Determine the [X, Y] coordinate at the center of the cell enclosing the given text.  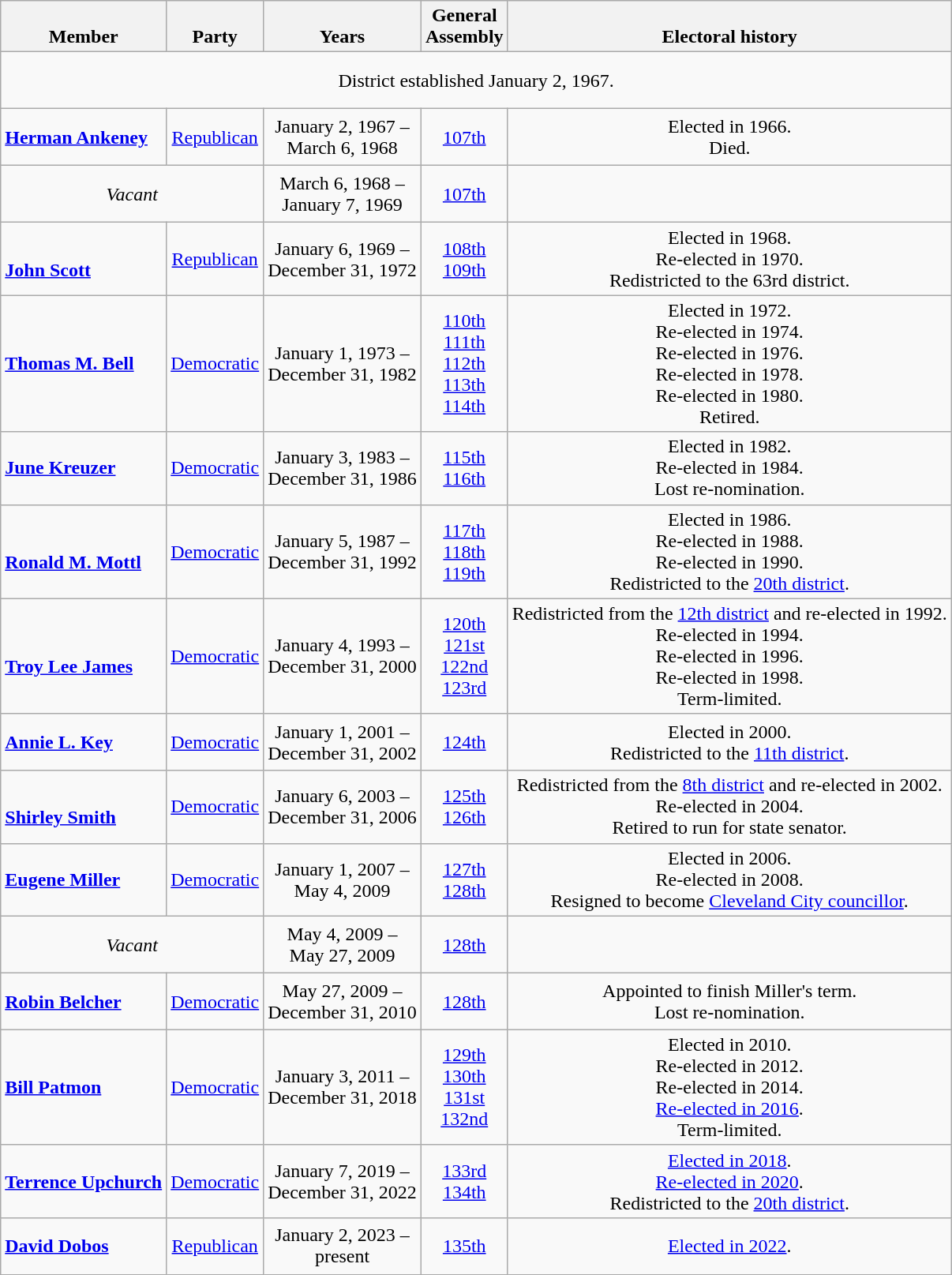
Electoral history [729, 27]
May 4, 2009 –May 27, 2009 [343, 944]
District established January 2, 1967. [477, 81]
Bill Patmon [84, 1087]
110th111th112th113th114th [464, 363]
Appointed to finish Miller's term.Lost re-nomination. [729, 1001]
John Scott [84, 259]
Ronald M. Mottl [84, 551]
GeneralAssembly [464, 27]
Elected in 1982.Re-elected in 1984.Lost re-nomination. [729, 468]
Troy Lee James [84, 656]
May 27, 2009 –December 31, 2010 [343, 1001]
January 6, 1969 –December 31, 1972 [343, 259]
117th118th119th [464, 551]
Elected in 1968.Re-elected in 1970.Redistricted to the 63rd district. [729, 259]
Annie L. Key [84, 742]
January 1, 2001 –December 31, 2002 [343, 742]
Elected in 2010.Re-elected in 2012.Re-elected in 2014.Re-elected in 2016.Term-limited. [729, 1087]
Herman Ankeney [84, 137]
Redistricted from the 8th district and re-elected in 2002.Re-elected in 2004.Retired to run for state senator. [729, 807]
Elected in 1972.Re-elected in 1974.Re-elected in 1976.Re-elected in 1978.Re-elected in 1980.Retired. [729, 363]
125th126th [464, 807]
124th [464, 742]
Years [343, 27]
January 3, 1983 –December 31, 1986 [343, 468]
127th128th [464, 879]
June Kreuzer [84, 468]
Thomas M. Bell [84, 363]
January 4, 1993 –December 31, 2000 [343, 656]
Party [215, 27]
Robin Belcher [84, 1001]
Elected in 1986.Re-elected in 1988.Re-elected in 1990.Redistricted to the 20th district. [729, 551]
Elected in 2006.Re-elected in 2008.Resigned to become Cleveland City councillor. [729, 879]
January 5, 1987 –December 31, 1992 [343, 551]
January 2, 1967 –March 6, 1968 [343, 137]
January 7, 2019 –December 31, 2022 [343, 1181]
Member [84, 27]
Eugene Miller [84, 879]
Elected in 2018.Re-elected in 2020.Redistricted to the 20th district. [729, 1181]
108th109th [464, 259]
115th116th [464, 468]
Elected in 2022. [729, 1246]
March 6, 1968 –January 7, 1969 [343, 194]
120th121st122nd123rd [464, 656]
David Dobos [84, 1246]
Elected in 1966.Died. [729, 137]
Elected in 2000.Redistricted to the 11th district. [729, 742]
129th130th131st132nd [464, 1087]
January 6, 2003 –December 31, 2006 [343, 807]
January 3, 2011 –December 31, 2018 [343, 1087]
January 2, 2023 –present [343, 1246]
Terrence Upchurch [84, 1181]
Shirley Smith [84, 807]
135th [464, 1246]
133rd134th [464, 1181]
Redistricted from the 12th district and re-elected in 1992.Re-elected in 1994.Re-elected in 1996.Re-elected in 1998.Term-limited. [729, 656]
January 1, 2007 –May 4, 2009 [343, 879]
January 1, 1973 –December 31, 1982 [343, 363]
